Identify which cell holds the provided text, then report its [x, y] central coordinate. 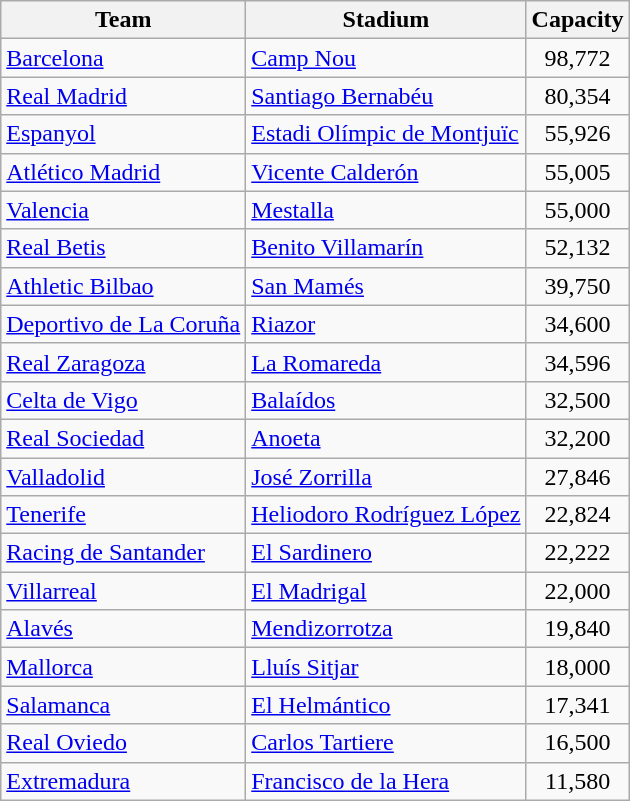
Carlos Tartiere [386, 743]
El Helmántico [386, 705]
Real Oviedo [124, 743]
Mestalla [386, 210]
Atlético Madrid [124, 172]
Alavés [124, 629]
Lluís Sitjar [386, 667]
Valladolid [124, 477]
Real Madrid [124, 96]
11,580 [578, 781]
Team [124, 20]
San Mamés [386, 286]
Anoeta [386, 438]
80,354 [578, 96]
Celta de Vigo [124, 400]
Extremadura [124, 781]
55,926 [578, 134]
Riazor [386, 324]
Vicente Calderón [386, 172]
Racing de Santander [124, 553]
Villarreal [124, 591]
La Romareda [386, 362]
Mallorca [124, 667]
22,824 [578, 515]
22,000 [578, 591]
22,222 [578, 553]
Real Sociedad [124, 438]
Salamanca [124, 705]
16,500 [578, 743]
Estadi Olímpic de Montjuïc [386, 134]
Real Zaragoza [124, 362]
19,840 [578, 629]
Camp Nou [386, 58]
18,000 [578, 667]
39,750 [578, 286]
Espanyol [124, 134]
Heliodoro Rodríguez López [386, 515]
55,000 [578, 210]
Balaídos [386, 400]
El Madrigal [386, 591]
Deportivo de La Coruña [124, 324]
98,772 [578, 58]
Capacity [578, 20]
32,500 [578, 400]
55,005 [578, 172]
52,132 [578, 248]
Francisco de la Hera [386, 781]
34,596 [578, 362]
34,600 [578, 324]
Mendizorrotza [386, 629]
27,846 [578, 477]
José Zorrilla [386, 477]
Athletic Bilbao [124, 286]
Benito Villamarín [386, 248]
Valencia [124, 210]
17,341 [578, 705]
El Sardinero [386, 553]
Tenerife [124, 515]
Stadium [386, 20]
Barcelona [124, 58]
Real Betis [124, 248]
Santiago Bernabéu [386, 96]
32,200 [578, 438]
